For the text-containing cell, return its midpoint in (X, Y) coordinate format. 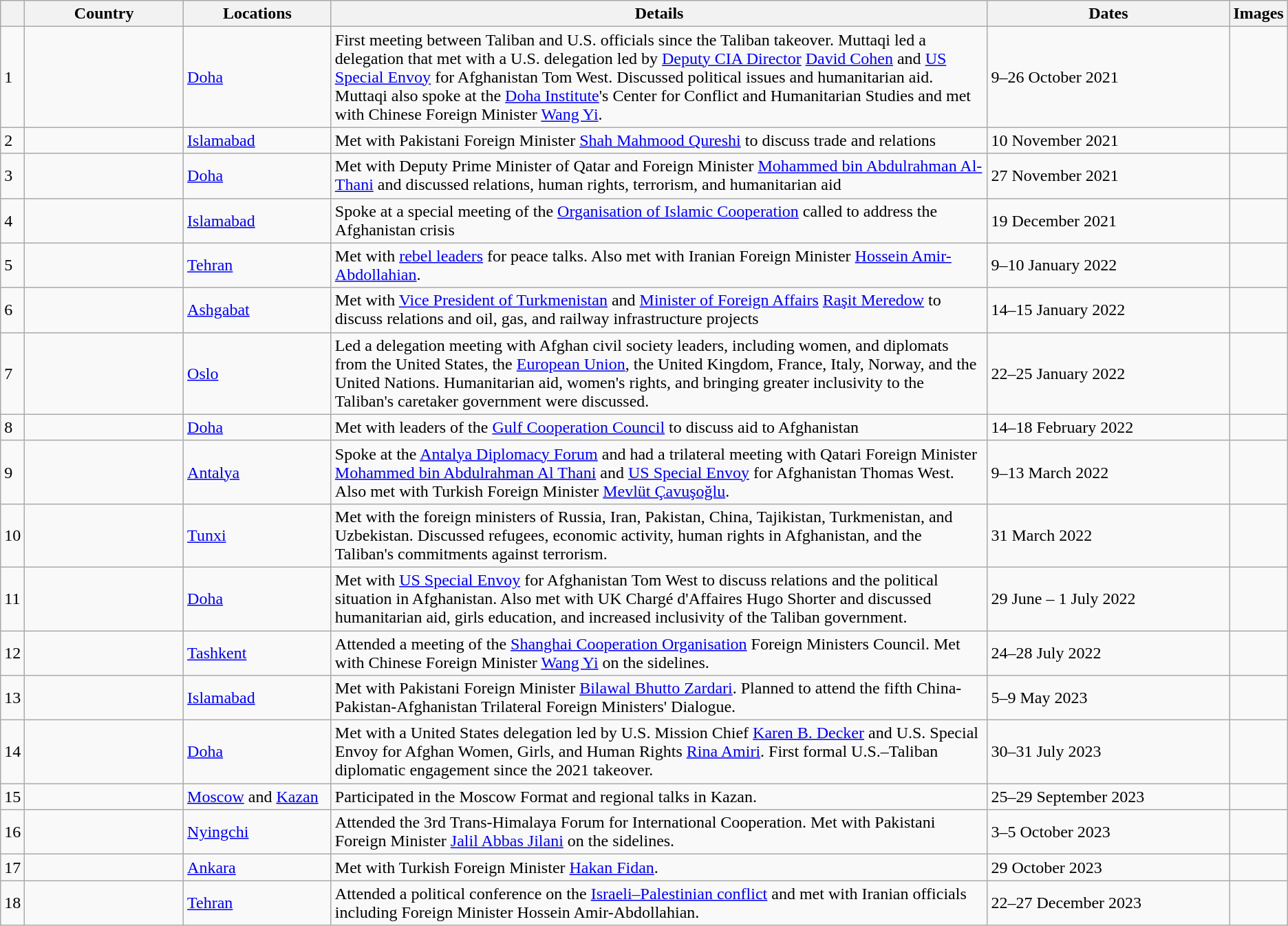
31 March 2022 (1108, 535)
1 (12, 77)
25–29 September 2023 (1108, 797)
22–25 January 2022 (1108, 373)
Dates (1108, 14)
29 October 2023 (1108, 868)
Moscow and Kazan (257, 797)
6 (12, 310)
11 (12, 599)
Country (105, 14)
17 (12, 868)
16 (12, 832)
18 (12, 903)
Antalya (257, 472)
Participated in the Moscow Format and regional talks in Kazan. (659, 797)
Met with Pakistani Foreign Minister Shah Mahmood Qureshi to discuss trade and relations (659, 140)
14–15 January 2022 (1108, 310)
5–9 May 2023 (1108, 698)
27 November 2021 (1108, 176)
7 (12, 373)
Ankara (257, 868)
Tunxi (257, 535)
12 (12, 652)
10 (12, 535)
19 December 2021 (1108, 220)
14–18 February 2022 (1108, 427)
3 (12, 176)
14 (12, 752)
Ashgabat (257, 310)
8 (12, 427)
Details (659, 14)
15 (12, 797)
Met with rebel leaders for peace talks. Also met with Iranian Foreign Minister Hossein Amir-Abdollahian. (659, 266)
2 (12, 140)
Spoke at a special meeting of the Organisation of Islamic Cooperation called to address the Afghanistan crisis (659, 220)
Oslo (257, 373)
Tashkent (257, 652)
Nyingchi (257, 832)
9 (12, 472)
4 (12, 220)
Attended a meeting of the Shanghai Cooperation Organisation Foreign Ministers Council. Met with Chinese Foreign Minister Wang Yi on the sidelines. (659, 652)
Met with leaders of the Gulf Cooperation Council to discuss aid to Afghanistan (659, 427)
29 June – 1 July 2022 (1108, 599)
9–26 October 2021 (1108, 77)
13 (12, 698)
10 November 2021 (1108, 140)
Images (1258, 14)
5 (12, 266)
22–27 December 2023 (1108, 903)
30–31 July 2023 (1108, 752)
9–10 January 2022 (1108, 266)
24–28 July 2022 (1108, 652)
Met with Turkish Foreign Minister Hakan Fidan. (659, 868)
9–13 March 2022 (1108, 472)
Attended the 3rd Trans-Himalaya Forum for International Cooperation. Met with Pakistani Foreign Minister Jalil Abbas Jilani on the sidelines. (659, 832)
3–5 October 2023 (1108, 832)
Locations (257, 14)
